Locate the cell with the specified text and output its [X, Y] center coordinate. 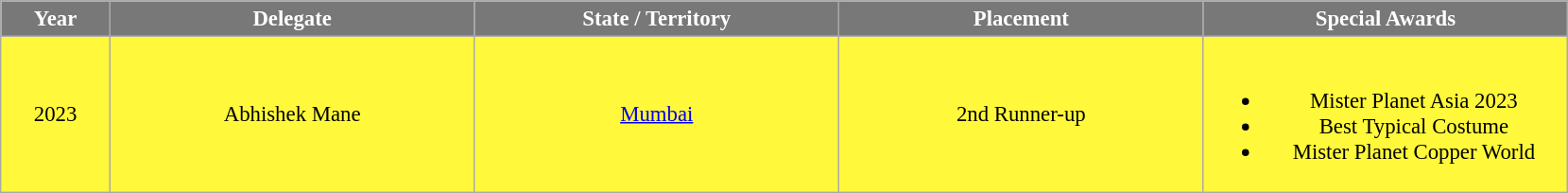
Placement [1022, 19]
Delegate [292, 19]
2023 [56, 114]
2nd Runner-up [1022, 114]
Mumbai [657, 114]
Special Awards [1386, 19]
Abhishek Mane [292, 114]
Year [56, 19]
Mister Planet Asia 2023Best Typical CostumeMister Planet Copper World [1386, 114]
State / Territory [657, 19]
